For the text-containing cell, return its midpoint in (x, y) coordinate format. 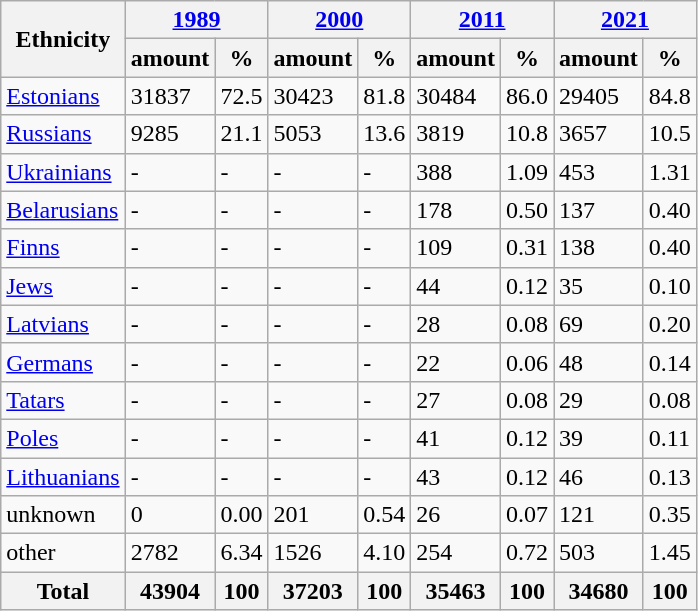
43 (456, 477)
48 (599, 362)
1.45 (670, 553)
29 (599, 400)
2011 (482, 20)
4.10 (384, 553)
Total (63, 591)
Belarusians (63, 210)
13.6 (384, 134)
Latvians (63, 324)
Poles (63, 438)
39 (599, 438)
Germans (63, 362)
5053 (313, 134)
84.8 (670, 96)
35 (599, 286)
86.0 (526, 96)
388 (456, 172)
1989 (196, 20)
201 (313, 515)
Estonians (63, 96)
unknown (63, 515)
0.50 (526, 210)
Ethnicity (63, 39)
178 (456, 210)
0.13 (670, 477)
6.34 (242, 553)
34680 (599, 591)
0.10 (670, 286)
453 (599, 172)
81.8 (384, 96)
0.72 (526, 553)
29405 (599, 96)
0.00 (242, 515)
21.1 (242, 134)
10.5 (670, 134)
43904 (170, 591)
28 (456, 324)
Jews (63, 286)
35463 (456, 591)
44 (456, 286)
137 (599, 210)
254 (456, 553)
0 (170, 515)
22 (456, 362)
27 (456, 400)
0.11 (670, 438)
72.5 (242, 96)
2021 (626, 20)
30423 (313, 96)
other (63, 553)
1.09 (526, 172)
Russians (63, 134)
10.8 (526, 134)
41 (456, 438)
2000 (340, 20)
69 (599, 324)
0.54 (384, 515)
3819 (456, 134)
Finns (63, 248)
1.31 (670, 172)
0.06 (526, 362)
37203 (313, 591)
0.35 (670, 515)
0.31 (526, 248)
46 (599, 477)
31837 (170, 96)
3657 (599, 134)
138 (599, 248)
0.20 (670, 324)
Lithuanians (63, 477)
2782 (170, 553)
Tatars (63, 400)
30484 (456, 96)
109 (456, 248)
121 (599, 515)
1526 (313, 553)
0.14 (670, 362)
0.07 (526, 515)
503 (599, 553)
26 (456, 515)
Ukrainians (63, 172)
9285 (170, 134)
